Return [X, Y] of the center of cell containing provided text 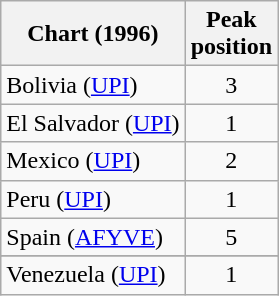
Spain (AFYVE) [93, 237]
Mexico (UPI) [93, 161]
Bolivia (UPI) [93, 85]
3 [231, 85]
Peakposition [231, 34]
Chart (1996) [93, 34]
2 [231, 161]
5 [231, 237]
Peru (UPI) [93, 199]
Venezuela (UPI) [93, 275]
El Salvador (UPI) [93, 123]
